Pinpoint the cell where the given text exists, returning its [x, y] midpoint coordinate. 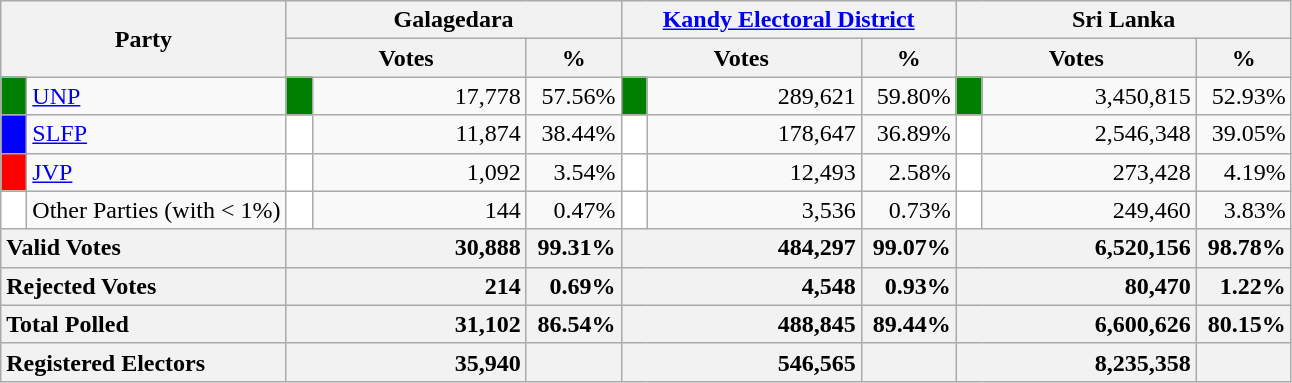
Total Polled [144, 324]
546,565 [741, 362]
Rejected Votes [144, 286]
0.73% [908, 210]
2,546,348 [1089, 134]
289,621 [754, 96]
39.05% [1244, 134]
57.56% [574, 96]
Other Parties (with < 1%) [156, 210]
273,428 [1089, 172]
3,450,815 [1089, 96]
52.93% [1244, 96]
Registered Electors [144, 362]
UNP [156, 96]
3.54% [574, 172]
38.44% [574, 134]
17,778 [419, 96]
11,874 [419, 134]
36.89% [908, 134]
Party [144, 39]
99.07% [908, 248]
1,092 [419, 172]
12,493 [754, 172]
31,102 [406, 324]
3.83% [1244, 210]
3,536 [754, 210]
249,460 [1089, 210]
2.58% [908, 172]
59.80% [908, 96]
484,297 [741, 248]
144 [419, 210]
6,520,156 [1076, 248]
99.31% [574, 248]
86.54% [574, 324]
30,888 [406, 248]
98.78% [1244, 248]
Valid Votes [144, 248]
488,845 [741, 324]
Galagedara [454, 20]
80,470 [1076, 286]
0.69% [574, 286]
0.93% [908, 286]
1.22% [1244, 286]
4,548 [741, 286]
178,647 [754, 134]
89.44% [908, 324]
35,940 [406, 362]
80.15% [1244, 324]
SLFP [156, 134]
Kandy Electoral District [788, 20]
4.19% [1244, 172]
6,600,626 [1076, 324]
Sri Lanka [1124, 20]
214 [406, 286]
8,235,358 [1076, 362]
0.47% [574, 210]
JVP [156, 172]
